Detect which cell encompasses the target text, then output its (X, Y) center coordinate. 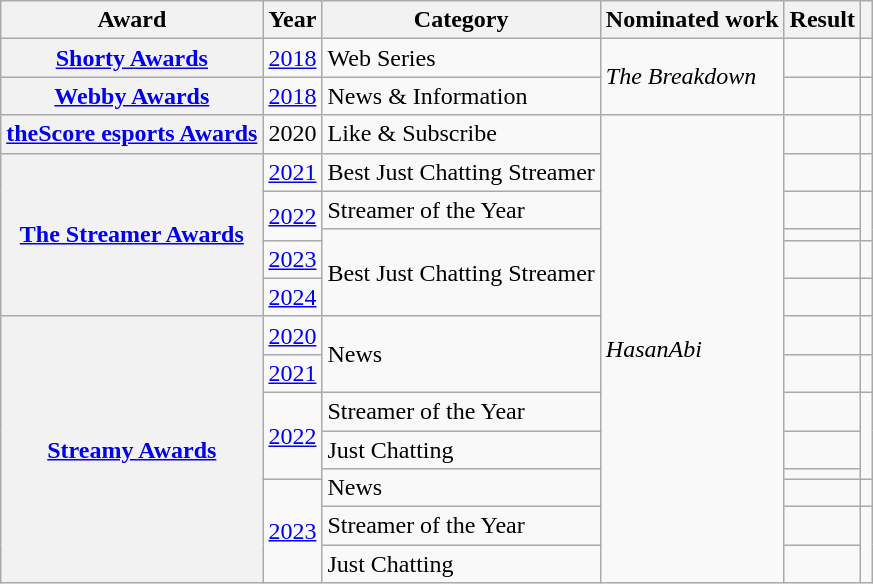
Year (292, 20)
Award (132, 20)
Result (822, 20)
News & Information (461, 96)
Web Series (461, 58)
Shorty Awards (132, 58)
2024 (292, 297)
Webby Awards (132, 96)
The Streamer Awards (132, 234)
Streamy Awards (132, 449)
HasanAbi (692, 349)
The Breakdown (692, 77)
theScore esports Awards (132, 134)
Category (461, 20)
Nominated work (692, 20)
Like & Subscribe (461, 134)
